Capture the cell that displays the provided text and extract its (X, Y) central coordinate. 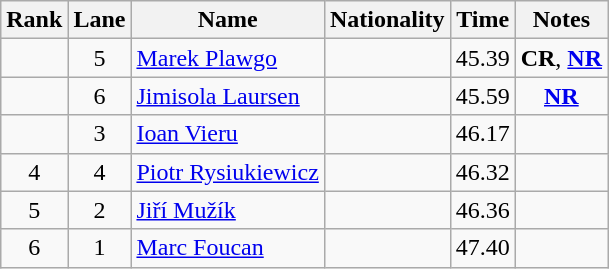
CR, NR (561, 58)
Lane (100, 20)
NR (561, 96)
3 (100, 134)
45.59 (482, 96)
46.32 (482, 172)
Name (228, 20)
Ioan Vieru (228, 134)
45.39 (482, 58)
2 (100, 210)
Jimisola Laursen (228, 96)
Nationality (387, 20)
Marc Foucan (228, 248)
Notes (561, 20)
Marek Plawgo (228, 58)
46.17 (482, 134)
Jiří Mužík (228, 210)
46.36 (482, 210)
1 (100, 248)
Piotr Rysiukiewicz (228, 172)
Time (482, 20)
Rank (34, 20)
47.40 (482, 248)
